Find where the given text appears and provide that cell's center as (x, y) coordinate. 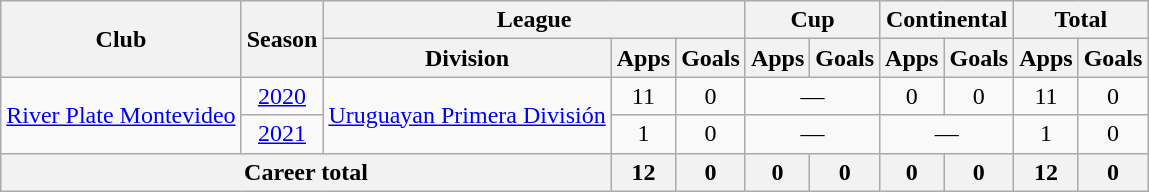
Career total (306, 172)
2020 (282, 96)
Division (467, 58)
Total (1081, 20)
2021 (282, 134)
Season (282, 39)
Continental (947, 20)
Cup (812, 20)
Uruguayan Primera División (467, 115)
River Plate Montevideo (121, 115)
League (534, 20)
Club (121, 39)
